Capture the cell that displays the provided text and extract its [X, Y] central coordinate. 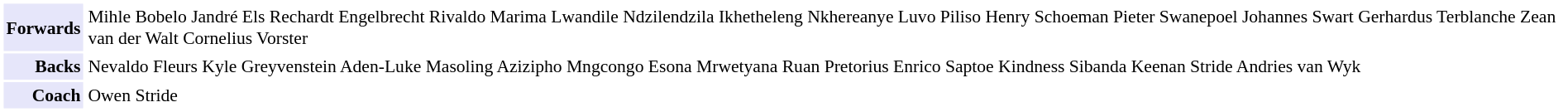
Forwards [43, 27]
Coach [43, 95]
Owen Stride [825, 95]
Backs [43, 66]
